For the text-containing cell, return its midpoint in (X, Y) coordinate format. 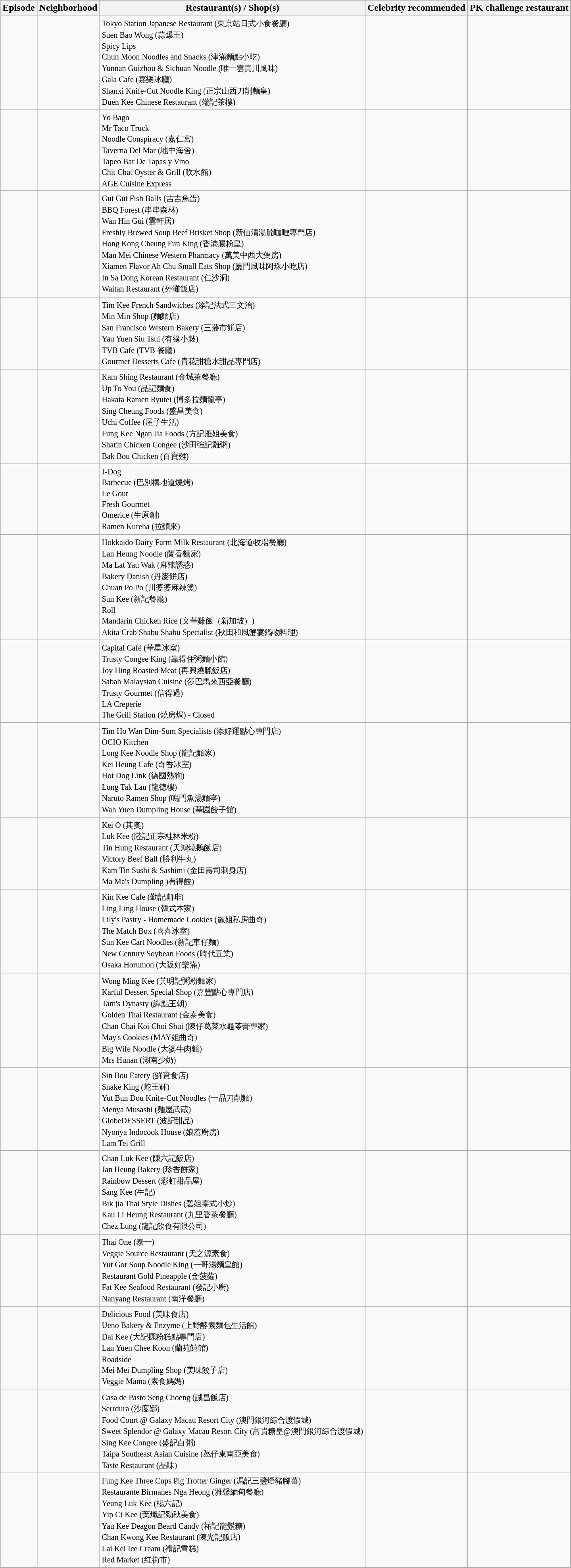
Episode (19, 8)
PK challenge restaurant (519, 8)
Celebrity recommended (416, 8)
Neighborhood (68, 8)
Restaurant(s) / Shop(s) (233, 8)
Yo BagoMr Taco TruckNoodle Conspiracy (嘉仁宮)Taverna Del Mar (地中海舍)Tapeo Bar De Tapas y VinoChit Chat Oyster & Grill (吹水館)AGE Cuisine Express (233, 150)
Kei O (其奧)Luk Kee (陸記正宗桂林米粉)Tin Hung Restaurant (天鴻燒鵝飯店)Victory Beef Ball (勝利牛丸)Kam Tin Sushi & Sashimi (金田壽司刺身店)Ma Ma's Dumpling )有得餃) (233, 853)
J-DogBarbecue (巴別橋地道燒烤)Le GoutFresh GourmetOmerice (生原創)Ramen Kureha (拉麵來) (233, 499)
